Capture the cell that displays the provided text and extract its [X, Y] central coordinate. 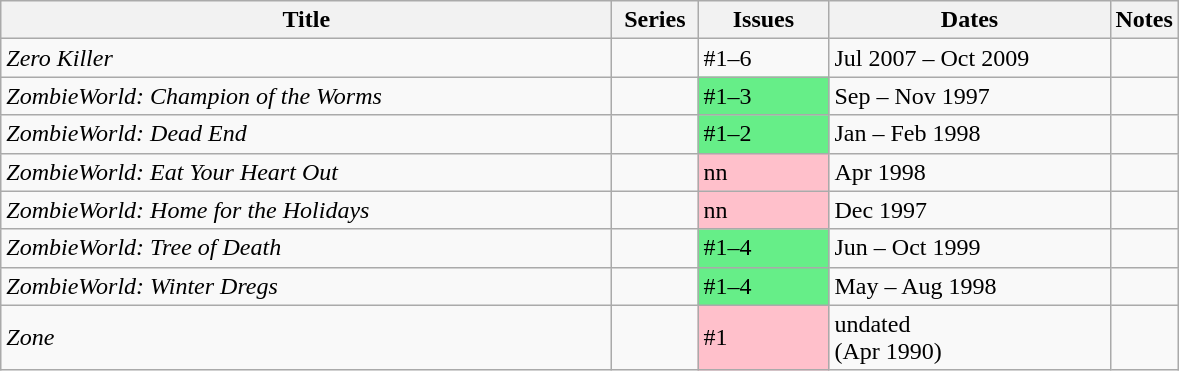
ZombieWorld: Champion of the Worms [306, 96]
Title [306, 20]
May – Aug 1998 [970, 286]
#1–2 [764, 134]
#1–6 [764, 58]
Series [655, 20]
undated(Apr 1990) [970, 338]
Sep – Nov 1997 [970, 96]
Zone [306, 338]
Apr 1998 [970, 172]
Zero Killer [306, 58]
ZombieWorld: Tree of Death [306, 248]
Issues [764, 20]
ZombieWorld: Dead End [306, 134]
#1–3 [764, 96]
Jan – Feb 1998 [970, 134]
#1 [764, 338]
ZombieWorld: Winter Dregs [306, 286]
ZombieWorld: Home for the Holidays [306, 210]
Notes [1144, 20]
Dec 1997 [970, 210]
ZombieWorld: Eat Your Heart Out [306, 172]
Jun – Oct 1999 [970, 248]
Jul 2007 – Oct 2009 [970, 58]
Dates [970, 20]
